Pinpoint the cell where the given text exists, returning its (X, Y) midpoint coordinate. 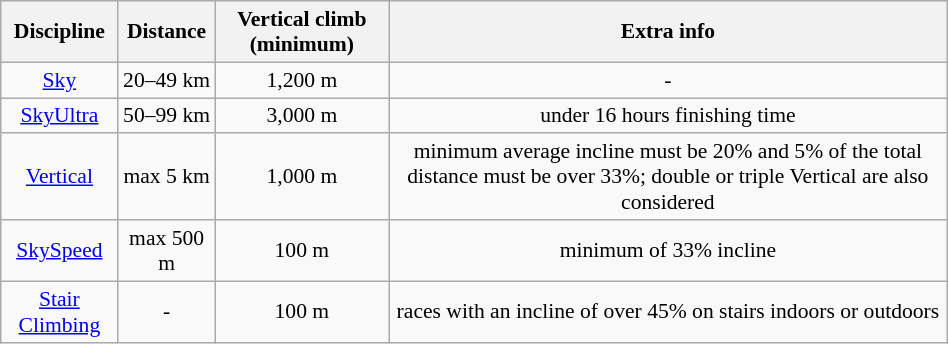
1,000 m (302, 178)
minimum average incline must be 20% and 5% of the total distance must be over 33%; double or triple Vertical are also considered (668, 178)
races with an incline of over 45% on stairs indoors or outdoors (668, 312)
Vertical (60, 178)
1,200 m (302, 80)
Discipline (60, 32)
Stair Climbing (60, 312)
3,000 m (302, 116)
under 16 hours finishing time (668, 116)
Extra info (668, 32)
SkyUltra (60, 116)
max 5 km (166, 178)
SkySpeed (60, 250)
minimum of 33% incline (668, 250)
50–99 km (166, 116)
Sky (60, 80)
Vertical climb (minimum) (302, 32)
Distance (166, 32)
20–49 km (166, 80)
max 500 m (166, 250)
